Capture the cell that displays the provided text and extract its (X, Y) central coordinate. 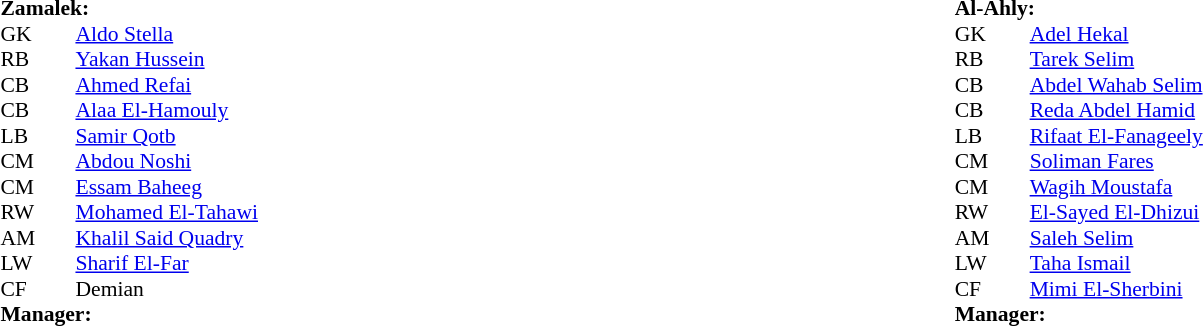
Essam Baheeg (166, 187)
Aldo Stella (166, 34)
Alaa El-Hamouly (166, 111)
Khalil Said Quadry (166, 238)
Demian (166, 289)
Taha Ismail (1116, 263)
Ahmed Refai (166, 85)
Abdel Wahab Selim (1116, 85)
Mohamed El-Tahawi (166, 213)
Sharif El-Far (166, 263)
Mimi El-Sherbini (1116, 289)
Abdou Noshi (166, 161)
Samir Qotb (166, 136)
Rifaat El-Fanageely (1116, 136)
Reda Abdel Hamid (1116, 111)
El-Sayed El-Dhizui (1116, 213)
Soliman Fares (1116, 161)
Yakan Hussein (166, 59)
Adel Hekal (1116, 34)
Wagih Moustafa (1116, 187)
Tarek Selim (1116, 59)
Saleh Selim (1116, 238)
